Return [X, Y] of the center of cell containing provided text 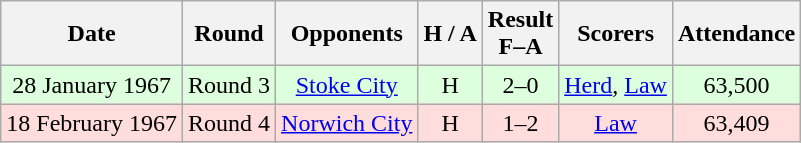
Round 4 [228, 123]
1–2 [520, 123]
63,409 [736, 123]
28 January 1967 [92, 85]
18 February 1967 [92, 123]
ResultF–A [520, 34]
Norwich City [347, 123]
Attendance [736, 34]
2–0 [520, 85]
Scorers [616, 34]
Stoke City [347, 85]
H / A [450, 34]
Herd, Law [616, 85]
Round [228, 34]
Round 3 [228, 85]
Law [616, 123]
63,500 [736, 85]
Date [92, 34]
Opponents [347, 34]
